Capture the cell that displays the provided text and extract its (x, y) central coordinate. 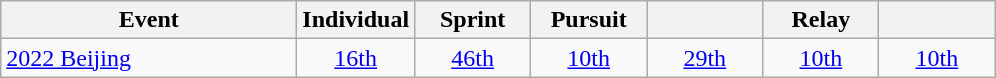
2022 Beijing (149, 58)
Event (149, 20)
Pursuit (589, 20)
Sprint (473, 20)
Individual (356, 20)
46th (473, 58)
29th (705, 58)
16th (356, 58)
Relay (821, 20)
